Return [X, Y] of the center of cell containing provided text 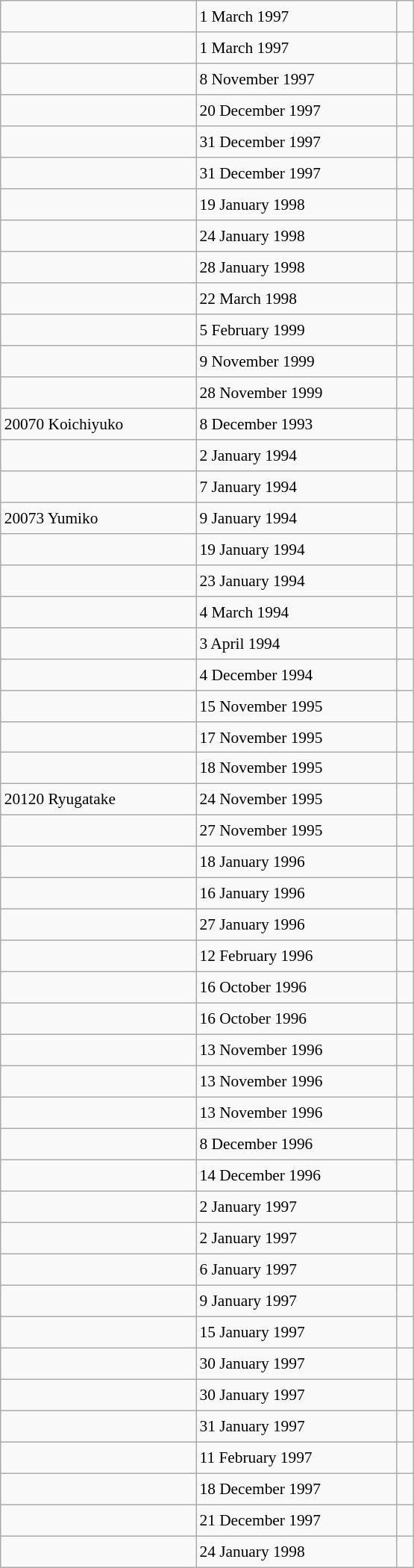
8 December 1996 [296, 1144]
4 December 1994 [296, 674]
16 January 1996 [296, 894]
17 November 1995 [296, 737]
9 January 1994 [296, 517]
14 December 1996 [296, 1175]
18 November 1995 [296, 768]
2 January 1994 [296, 455]
7 January 1994 [296, 486]
27 January 1996 [296, 925]
15 November 1995 [296, 706]
20073 Yumiko [98, 517]
19 January 1994 [296, 549]
18 December 1997 [296, 1489]
31 January 1997 [296, 1426]
19 January 1998 [296, 205]
28 January 1998 [296, 267]
6 January 1997 [296, 1269]
9 November 1999 [296, 361]
27 November 1995 [296, 831]
24 November 1995 [296, 800]
8 November 1997 [296, 79]
23 January 1994 [296, 580]
12 February 1996 [296, 956]
21 December 1997 [296, 1520]
28 November 1999 [296, 393]
22 March 1998 [296, 299]
20 December 1997 [296, 111]
15 January 1997 [296, 1332]
3 April 1994 [296, 643]
4 March 1994 [296, 612]
11 February 1997 [296, 1457]
8 December 1993 [296, 423]
20120 Ryugatake [98, 800]
20070 Koichiyuko [98, 423]
5 February 1999 [296, 330]
18 January 1996 [296, 862]
9 January 1997 [296, 1301]
